Return the [X, Y] coordinate for the center point of the cell that contains the specified text.  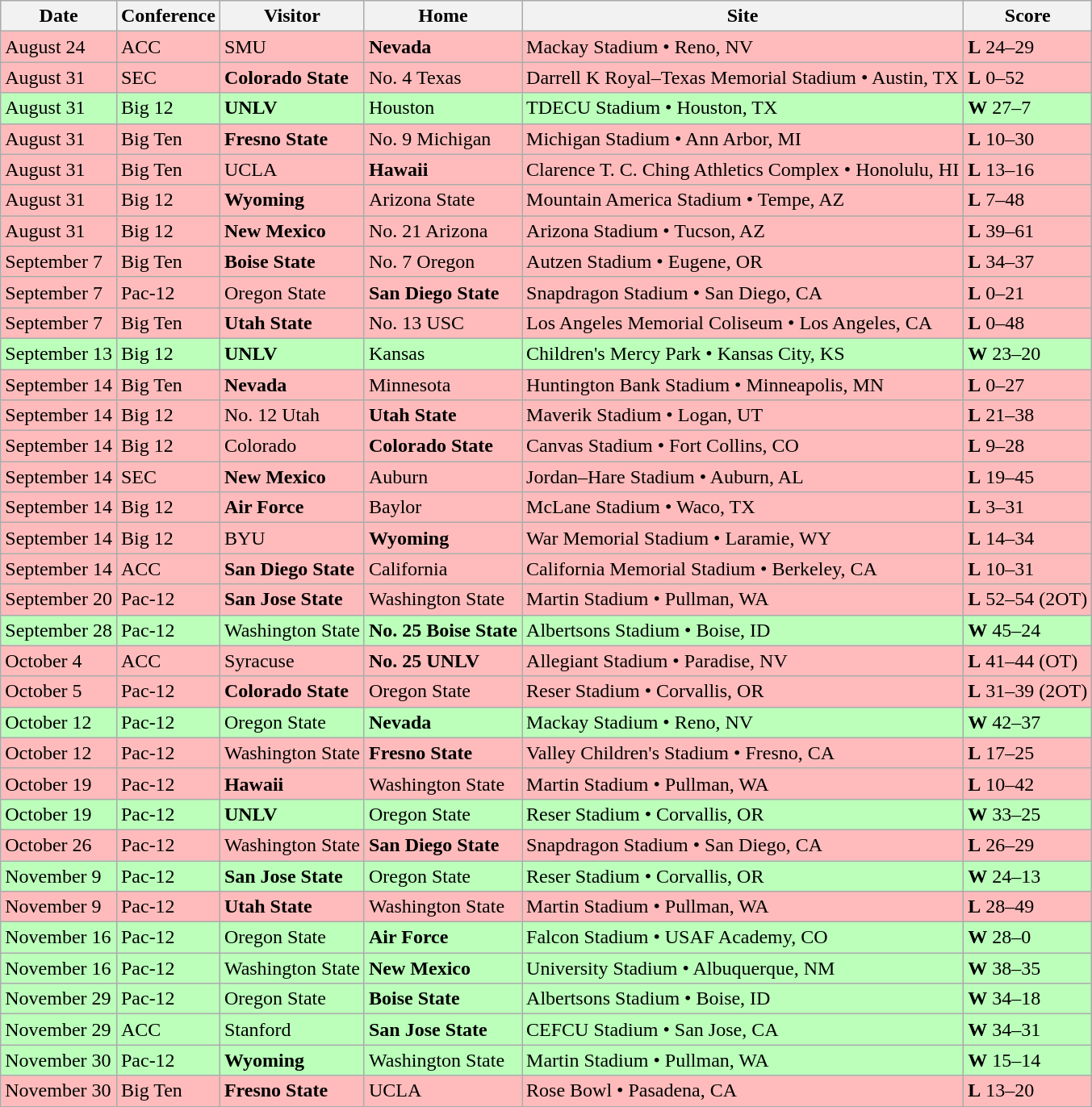
No. 21 Arizona [442, 231]
No. 7 Oregon [442, 261]
October 26 [59, 845]
L 0–48 [1028, 323]
L 10–42 [1028, 783]
Stanford [292, 1030]
September 20 [59, 599]
W 34–18 [1028, 999]
Jordan–Hare Stadium • Auburn, AL [743, 477]
L 28–49 [1028, 907]
Michigan Stadium • Ann Arbor, MI [743, 139]
L 10–31 [1028, 569]
W 24–13 [1028, 875]
No. 25 UNLV [442, 661]
Clarence T. C. Ching Athletics Complex • Honolulu, HI [743, 169]
Falcon Stadium • USAF Academy, CO [743, 938]
L 52–54 (2OT) [1028, 599]
Valley Children's Stadium • Fresno, CA [743, 753]
W 27–7 [1028, 108]
Huntington Bank Stadium • Minneapolis, MN [743, 385]
L 10–30 [1028, 139]
L 17–25 [1028, 753]
L 7–48 [1028, 200]
California [442, 569]
L 9–28 [1028, 446]
August 24 [59, 47]
W 38–35 [1028, 968]
War Memorial Stadium • Laramie, WY [743, 538]
Date [59, 16]
Visitor [292, 16]
No. 9 Michigan [442, 139]
L 21–38 [1028, 416]
W 34–31 [1028, 1030]
Auburn [442, 477]
Rose Bowl • Pasadena, CA [743, 1091]
L 26–29 [1028, 845]
Darrell K Royal–Texas Memorial Stadium • Austin, TX [743, 77]
L 3–31 [1028, 508]
Maverik Stadium • Logan, UT [743, 416]
L 31–39 (2OT) [1028, 691]
McLane Stadium • Waco, TX [743, 508]
Autzen Stadium • Eugene, OR [743, 261]
TDECU Stadium • Houston, TX [743, 108]
L 13–16 [1028, 169]
October 4 [59, 661]
L 39–61 [1028, 231]
L 19–45 [1028, 477]
L 0–52 [1028, 77]
Baylor [442, 508]
L 0–21 [1028, 292]
Site [743, 16]
L 24–29 [1028, 47]
Children's Mercy Park • Kansas City, KS [743, 353]
No. 12 Utah [292, 416]
L 14–34 [1028, 538]
October 5 [59, 691]
L 34–37 [1028, 261]
Conference [168, 16]
Home [442, 16]
Kansas [442, 353]
September 28 [59, 630]
Colorado [292, 446]
CEFCU Stadium • San Jose, CA [743, 1030]
No. 25 Boise State [442, 630]
L 41–44 (OT) [1028, 661]
University Stadium • Albuquerque, NM [743, 968]
California Memorial Stadium • Berkeley, CA [743, 569]
W 23–20 [1028, 353]
W 15–14 [1028, 1060]
Syracuse [292, 661]
W 45–24 [1028, 630]
Arizona State [442, 200]
W 42–37 [1028, 722]
L 0–27 [1028, 385]
Canvas Stadium • Fort Collins, CO [743, 446]
No. 13 USC [442, 323]
BYU [292, 538]
W 28–0 [1028, 938]
Los Angeles Memorial Coliseum • Los Angeles, CA [743, 323]
Houston [442, 108]
No. 4 Texas [442, 77]
L 13–20 [1028, 1091]
Arizona Stadium • Tucson, AZ [743, 231]
W 33–25 [1028, 814]
SMU [292, 47]
Minnesota [442, 385]
Score [1028, 16]
Allegiant Stadium • Paradise, NV [743, 661]
September 13 [59, 353]
Mountain America Stadium • Tempe, AZ [743, 200]
